Detect which cell encompasses the target text, then output its (x, y) center coordinate. 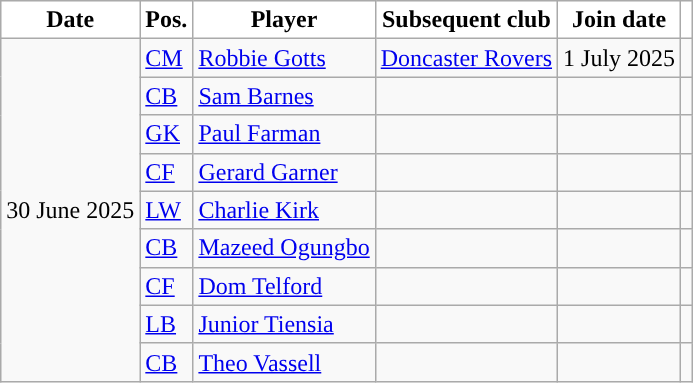
Join date (620, 20)
Theo Vassell (284, 362)
Date (70, 20)
GK (166, 134)
30 June 2025 (70, 210)
CM (166, 58)
Pos. (166, 20)
Doncaster Rovers (466, 58)
LB (166, 324)
Mazeed Ogungbo (284, 248)
Subsequent club (466, 20)
Player (284, 20)
Charlie Kirk (284, 210)
Robbie Gotts (284, 58)
Dom Telford (284, 286)
Junior Tiensia (284, 324)
Paul Farman (284, 134)
1 July 2025 (620, 58)
Sam Barnes (284, 96)
LW (166, 210)
Gerard Garner (284, 172)
